From the cell containing the given text, extract its center point as (x, y) coordinate. 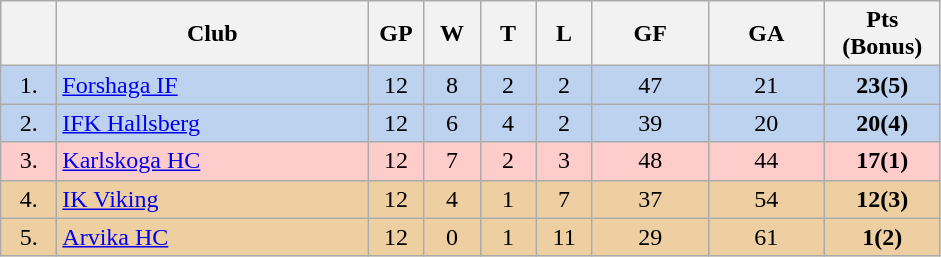
L (564, 34)
Arvika HC (212, 237)
Club (212, 34)
4. (29, 199)
GP (396, 34)
37 (650, 199)
2. (29, 123)
29 (650, 237)
47 (650, 85)
T (508, 34)
54 (766, 199)
Pts (Bonus) (882, 34)
17(1) (882, 161)
61 (766, 237)
20(4) (882, 123)
48 (650, 161)
GA (766, 34)
21 (766, 85)
39 (650, 123)
23(5) (882, 85)
20 (766, 123)
0 (452, 237)
12(3) (882, 199)
GF (650, 34)
3 (564, 161)
IK Viking (212, 199)
IFK Hallsberg (212, 123)
3. (29, 161)
Forshaga IF (212, 85)
6 (452, 123)
5. (29, 237)
8 (452, 85)
44 (766, 161)
Karlskoga HC (212, 161)
1(2) (882, 237)
1. (29, 85)
11 (564, 237)
W (452, 34)
